Return the [x, y] coordinate for the center point of the cell that contains the specified text.  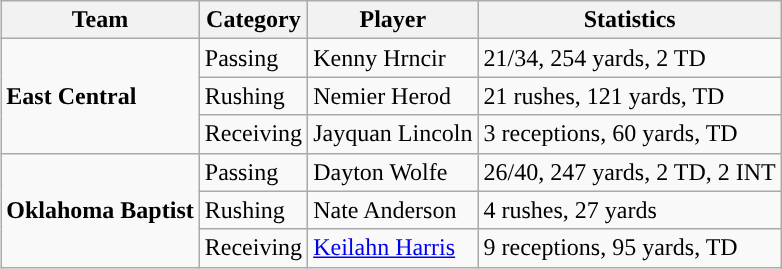
Team [100, 20]
26/40, 247 yards, 2 TD, 2 INT [630, 172]
Kenny Hrncir [393, 58]
Nate Anderson [393, 210]
Statistics [630, 20]
Category [253, 20]
Player [393, 20]
Dayton Wolfe [393, 172]
Keilahn Harris [393, 248]
21/34, 254 yards, 2 TD [630, 58]
Nemier Herod [393, 96]
9 receptions, 95 yards, TD [630, 248]
Oklahoma Baptist [100, 210]
4 rushes, 27 yards [630, 210]
East Central [100, 96]
Jayquan Lincoln [393, 134]
3 receptions, 60 yards, TD [630, 134]
21 rushes, 121 yards, TD [630, 96]
